Detect which cell encompasses the target text, then output its (X, Y) center coordinate. 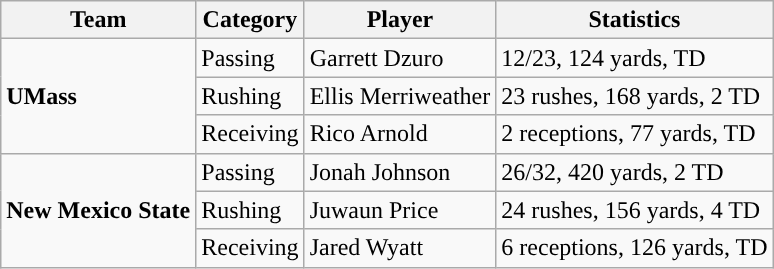
Team (98, 20)
Jared Wyatt (400, 248)
12/23, 124 yards, TD (634, 58)
New Mexico State (98, 210)
23 rushes, 168 yards, 2 TD (634, 96)
Rico Arnold (400, 134)
Juwaun Price (400, 210)
6 receptions, 126 yards, TD (634, 248)
Player (400, 20)
Category (250, 20)
24 rushes, 156 yards, 4 TD (634, 210)
26/32, 420 yards, 2 TD (634, 172)
2 receptions, 77 yards, TD (634, 134)
Ellis Merriweather (400, 96)
Statistics (634, 20)
Jonah Johnson (400, 172)
UMass (98, 96)
Garrett Dzuro (400, 58)
